Scan for the cell matching the given text and deliver its [x, y] coordinate at center. 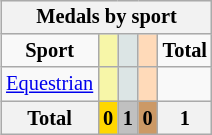
Medals by sport [106, 17]
Sport [50, 51]
Equestrian [50, 84]
